Scan for the cell matching the given text and deliver its [x, y] coordinate at center. 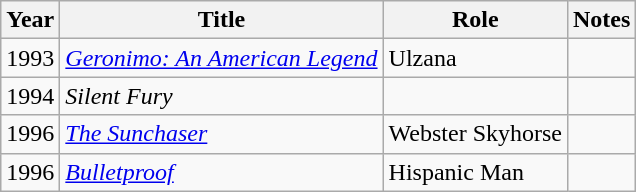
Year [30, 20]
Notes [601, 20]
Bulletproof [222, 172]
Title [222, 20]
Ulzana [475, 58]
The Sunchaser [222, 134]
1994 [30, 96]
1993 [30, 58]
Webster Skyhorse [475, 134]
Silent Fury [222, 96]
Geronimo: An American Legend [222, 58]
Hispanic Man [475, 172]
Role [475, 20]
